Extract the [x, y] coordinate from the center of the cell holding the provided text.  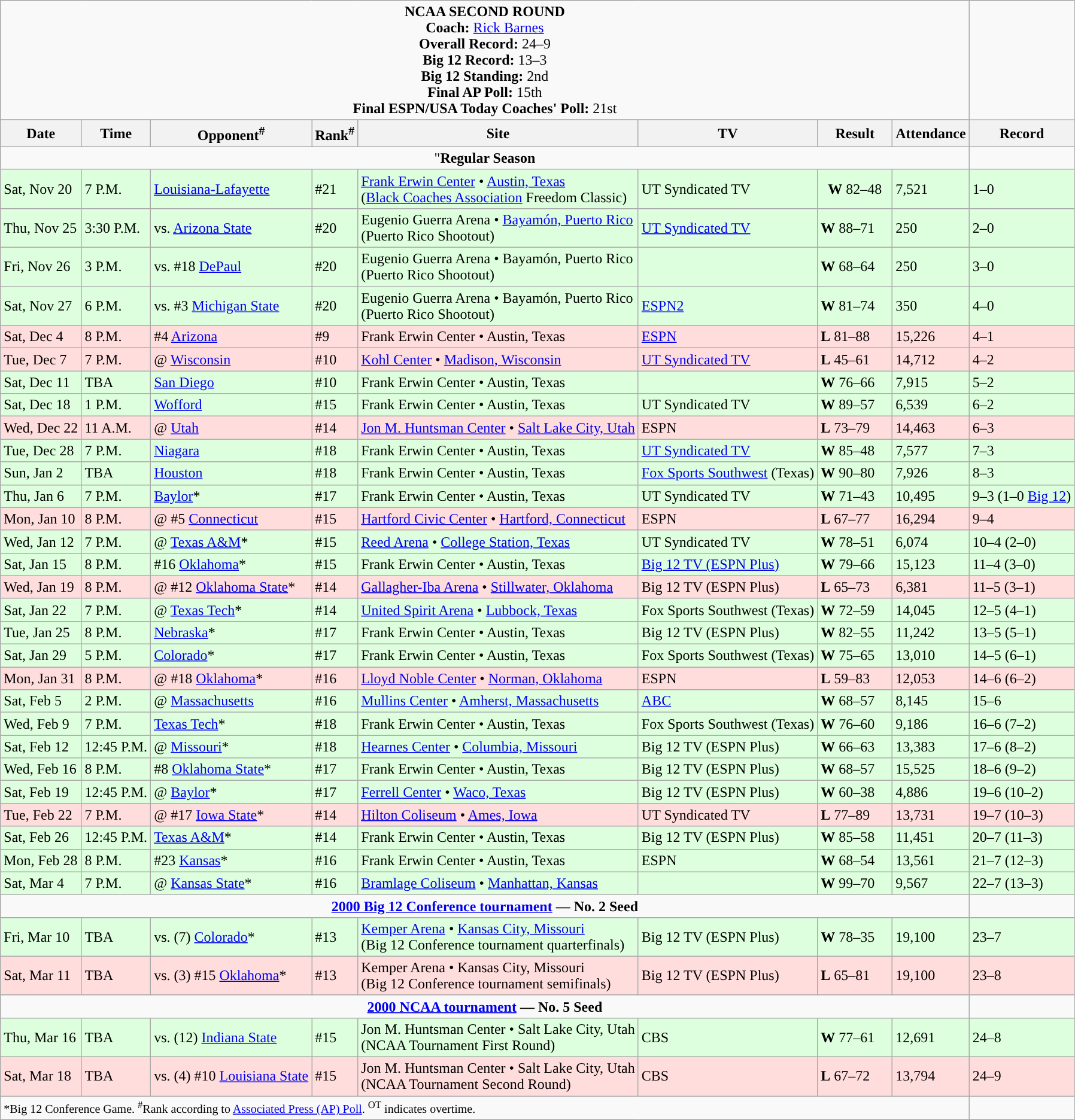
Opponent# [231, 134]
@ #18 Oklahoma* [231, 678]
W 78–51 [855, 541]
W 76–60 [855, 724]
W 77–61 [855, 1037]
*Big 12 Conference Game. #Rank according to Associated Press (AP) Poll. OT indicates overtime. [485, 1108]
@ Kansas State* [231, 883]
15,525 [931, 769]
Wofford [231, 405]
Sat, Mar 18 [41, 1077]
11,451 [931, 838]
Kemper Arena • Kansas City, Missouri(Big 12 Conference tournament semifinals) [498, 975]
L 73–79 [855, 428]
2–0 [1022, 227]
W 76–66 [855, 382]
13–5 (5–1) [1022, 632]
@ Massachusetts [231, 701]
W 60–38 [855, 792]
@ Baylor* [231, 792]
Colorado* [231, 656]
Wed, Jan 19 [41, 587]
11 A.M. [116, 428]
Sat, Feb 26 [41, 838]
23–8 [1022, 975]
Hartford Civic Center • Hartford, Connecticut [498, 519]
vs. #18 DePaul [231, 267]
@ Texas Tech* [231, 610]
vs. #3 Michigan State [231, 306]
13,561 [931, 860]
Tue, Feb 22 [41, 815]
Sat, Nov 27 [41, 306]
11–4 (3–0) [1022, 564]
15,123 [931, 564]
L 59–83 [855, 678]
Date [41, 134]
16,294 [931, 519]
6 P.M. [116, 306]
11–5 (3–1) [1022, 587]
L 65–73 [855, 587]
L 67–72 [855, 1077]
W 89–57 [855, 405]
12–5 (4–1) [1022, 610]
10,495 [931, 496]
vs. Arizona State [231, 227]
Lloyd Noble Center • Norman, Oklahoma [498, 678]
19–6 (10–2) [1022, 792]
12,691 [931, 1037]
vs. (3) #15 Oklahoma* [231, 975]
Sat, Jan 15 [41, 564]
5–2 [1022, 382]
13,731 [931, 815]
L 81–88 [855, 337]
Mon, Feb 28 [41, 860]
Wed, Feb 16 [41, 769]
Tue, Jan 25 [41, 632]
San Diego [231, 382]
9–3 (1–0 Big 12) [1022, 496]
Nebraska* [231, 632]
W 75–65 [855, 656]
L 65–81 [855, 975]
13,010 [931, 656]
Mon, Jan 31 [41, 678]
@ Utah [231, 428]
W 72–59 [855, 610]
Kohl Center • Madison, Wisconsin [498, 360]
3–0 [1022, 267]
Jon M. Huntsman Center • Salt Lake City, Utah(NCAA Tournament First Round) [498, 1037]
Sun, Jan 2 [41, 473]
8–3 [1022, 473]
Sat, Dec 11 [41, 382]
12,053 [931, 678]
#23 Kansas* [231, 860]
Sat, Dec 4 [41, 337]
4–0 [1022, 306]
Baylor* [231, 496]
2000 Big 12 Conference tournament — No. 2 Seed [485, 906]
#8 Oklahoma State* [231, 769]
Fri, Nov 26 [41, 267]
W 71–43 [855, 496]
Result [855, 134]
22–7 (13–3) [1022, 883]
Kemper Arena • Kansas City, Missouri(Big 12 Conference tournament quarterfinals) [498, 937]
"Regular Season [485, 158]
4–1 [1022, 337]
21–7 (12–3) [1022, 860]
Sat, Mar 4 [41, 883]
9,567 [931, 883]
#16 Oklahoma* [231, 564]
19–7 (10–3) [1022, 815]
L 77–89 [855, 815]
5 P.M. [116, 656]
7,915 [931, 382]
W 99–70 [855, 883]
Louisiana-Lafayette [231, 189]
1–0 [1022, 189]
Tue, Dec 7 [41, 360]
14,045 [931, 610]
W 78–35 [855, 937]
Gallagher-Iba Arena • Stillwater, Oklahoma [498, 587]
Sat, Feb 5 [41, 701]
2000 NCAA tournament — No. 5 Seed [485, 1006]
14–5 (6–1) [1022, 656]
Sat, Feb 19 [41, 792]
1 P.M. [116, 405]
vs. (12) Indiana State [231, 1037]
Thu, Nov 25 [41, 227]
#9 [335, 337]
W 68–54 [855, 860]
15,226 [931, 337]
Hilton Coliseum • Ames, Iowa [498, 815]
Texas A&M* [231, 838]
Sat, Jan 22 [41, 610]
7,521 [931, 189]
W 68–64 [855, 267]
Sat, Jan 29 [41, 656]
Thu, Jan 6 [41, 496]
11,242 [931, 632]
24–8 [1022, 1037]
L 45–61 [855, 360]
3 P.M. [116, 267]
13,383 [931, 747]
Reed Arena • College Station, Texas [498, 541]
14–6 (6–2) [1022, 678]
@ #17 Iowa State* [231, 815]
Houston [231, 473]
W 66–63 [855, 747]
6–2 [1022, 405]
Time [116, 134]
Jon M. Huntsman Center • Salt Lake City, Utah [498, 428]
@ #5 Connecticut [231, 519]
Fri, Mar 10 [41, 937]
Sat, Nov 20 [41, 189]
4–2 [1022, 360]
Record [1022, 134]
15–6 [1022, 701]
6,381 [931, 587]
7–3 [1022, 451]
W 88–71 [855, 227]
Frank Erwin Center • Austin, Texas(Black Coaches Association Freedom Classic) [498, 189]
L 67–77 [855, 519]
4,886 [931, 792]
United Spirit Arena • Lubbock, Texas [498, 610]
Attendance [931, 134]
#21 [335, 189]
vs. (4) #10 Louisiana State [231, 1077]
Site [498, 134]
Sat, Feb 12 [41, 747]
Hearnes Center • Columbia, Missouri [498, 747]
13,794 [931, 1077]
Bramlage Coliseum • Manhattan, Kansas [498, 883]
W 79–66 [855, 564]
Wed, Jan 12 [41, 541]
2 P.M. [116, 701]
ABC [728, 701]
W 85–48 [855, 451]
Rank# [335, 134]
W 90–80 [855, 473]
16–6 (7–2) [1022, 724]
Mullins Center • Amherst, Massachusetts [498, 701]
vs. (7) Colorado* [231, 937]
Wed, Dec 22 [41, 428]
W 81–74 [855, 306]
23–7 [1022, 937]
@ Missouri* [231, 747]
Niagara [231, 451]
14,463 [931, 428]
@ #12 Oklahoma State* [231, 587]
6,539 [931, 405]
9–4 [1022, 519]
ESPN2 [728, 306]
W 82–48 [855, 189]
350 [931, 306]
24–9 [1022, 1077]
8,145 [931, 701]
#4 Arizona [231, 337]
6,074 [931, 541]
10–4 (2–0) [1022, 541]
W 85–58 [855, 838]
Wed, Feb 9 [41, 724]
Mon, Jan 10 [41, 519]
Sat, Dec 18 [41, 405]
20–7 (11–3) [1022, 838]
@ Wisconsin [231, 360]
TV [728, 134]
9,186 [931, 724]
6–3 [1022, 428]
7,926 [931, 473]
Tue, Dec 28 [41, 451]
14,712 [931, 360]
18–6 (9–2) [1022, 769]
@ Texas A&M* [231, 541]
7,577 [931, 451]
Thu, Mar 16 [41, 1037]
Sat, Mar 11 [41, 975]
Ferrell Center • Waco, Texas [498, 792]
Jon M. Huntsman Center • Salt Lake City, Utah(NCAA Tournament Second Round) [498, 1077]
17–6 (8–2) [1022, 747]
3:30 P.M. [116, 227]
Texas Tech* [231, 724]
W 82–55 [855, 632]
